Search for the cell housing the specified text and yield its (X, Y) center coordinate. 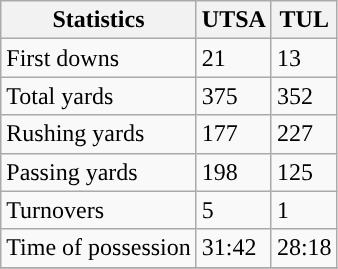
125 (304, 172)
Passing yards (99, 172)
21 (234, 58)
5 (234, 210)
198 (234, 172)
First downs (99, 58)
TUL (304, 20)
227 (304, 134)
1 (304, 210)
Total yards (99, 96)
13 (304, 58)
31:42 (234, 248)
Rushing yards (99, 134)
375 (234, 96)
Statistics (99, 20)
Turnovers (99, 210)
Time of possession (99, 248)
UTSA (234, 20)
28:18 (304, 248)
177 (234, 134)
352 (304, 96)
